Locate the cell with the specified text and output its (x, y) center coordinate. 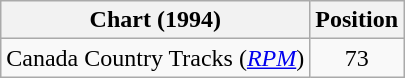
73 (357, 58)
Chart (1994) (156, 20)
Position (357, 20)
Canada Country Tracks (RPM) (156, 58)
